Find where the given text appears and provide that cell's center as (X, Y) coordinate. 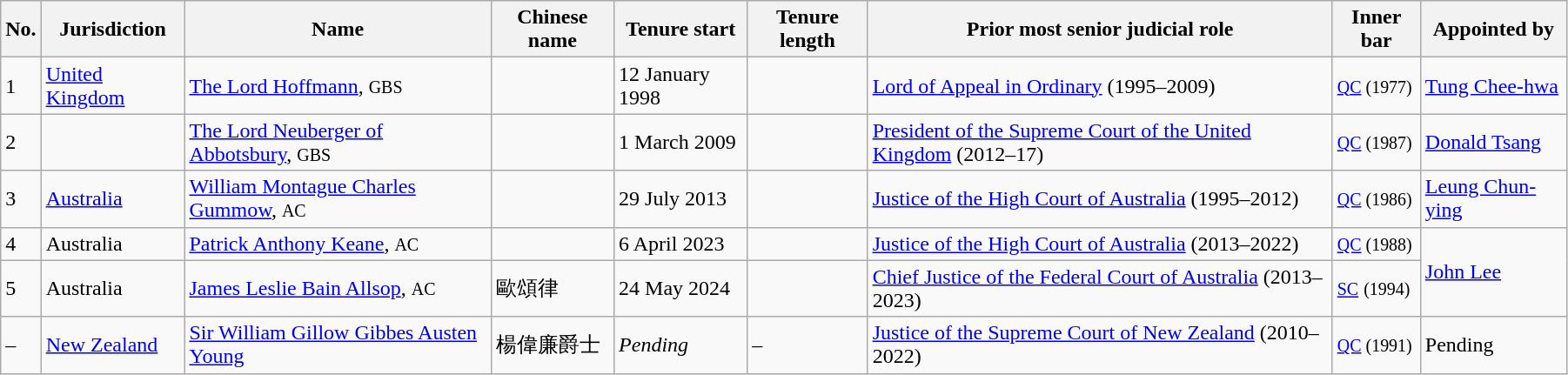
楊偉廉爵士 (552, 345)
QC (1986) (1377, 198)
QC (1991) (1377, 345)
QC (1977) (1377, 85)
No. (21, 30)
Tung Chee-hwa (1493, 85)
Justice of the Supreme Court of New Zealand (2010–2022) (1100, 345)
Prior most senior judicial role (1100, 30)
Lord of Appeal in Ordinary (1995–2009) (1100, 85)
James Leslie Bain Allsop, AC (338, 289)
3 (21, 198)
29 July 2013 (680, 198)
Tenure length (807, 30)
歐頌律 (552, 289)
The Lord Hoffmann, GBS (338, 85)
William Montague Charles Gummow, AC (338, 198)
Justice of the High Court of Australia (2013–2022) (1100, 244)
New Zealand (113, 345)
Patrick Anthony Keane, AC (338, 244)
24 May 2024 (680, 289)
Justice of the High Court of Australia (1995–2012) (1100, 198)
Leung Chun-ying (1493, 198)
1 March 2009 (680, 143)
4 (21, 244)
Chinese name (552, 30)
Tenure start (680, 30)
1 (21, 85)
2 (21, 143)
Chief Justice of the Federal Court of Australia (2013–2023) (1100, 289)
President of the Supreme Court of the United Kingdom (2012–17) (1100, 143)
John Lee (1493, 271)
Name (338, 30)
12 January 1998 (680, 85)
QC (1988) (1377, 244)
Inner bar (1377, 30)
5 (21, 289)
Jurisdiction (113, 30)
Sir William Gillow Gibbes Austen Young (338, 345)
Appointed by (1493, 30)
QC (1987) (1377, 143)
SC (1994) (1377, 289)
Donald Tsang (1493, 143)
The Lord Neuberger of Abbotsbury, GBS (338, 143)
6 April 2023 (680, 244)
United Kingdom (113, 85)
